Identify which cell holds the provided text, then report its [x, y] central coordinate. 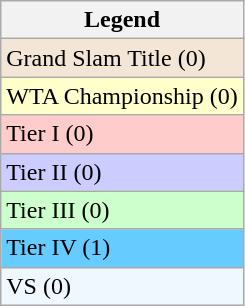
Tier II (0) [122, 172]
Tier IV (1) [122, 248]
WTA Championship (0) [122, 96]
Tier III (0) [122, 210]
Grand Slam Title (0) [122, 58]
Tier I (0) [122, 134]
Legend [122, 20]
VS (0) [122, 286]
